Return (x, y) of the center of cell containing provided text 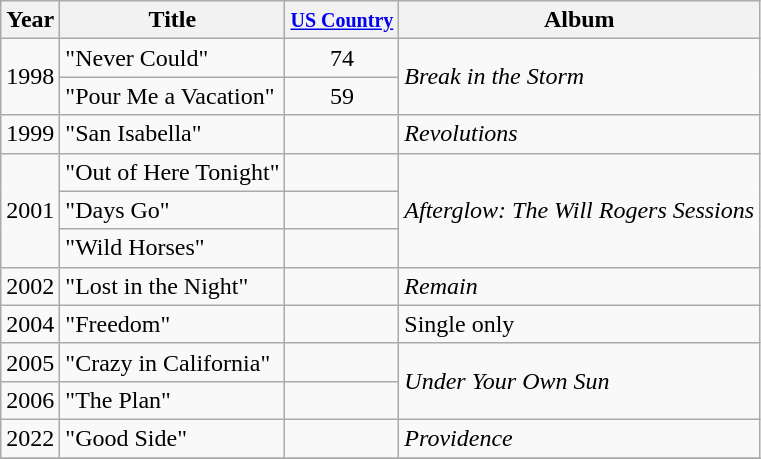
1998 (30, 77)
2022 (30, 438)
US Country (342, 20)
"Never Could" (172, 58)
Single only (580, 324)
2005 (30, 362)
Title (172, 20)
2001 (30, 210)
59 (342, 96)
"Freedom" (172, 324)
"The Plan" (172, 400)
Afterglow: The Will Rogers Sessions (580, 210)
Under Your Own Sun (580, 381)
Remain (580, 286)
74 (342, 58)
"Out of Here Tonight" (172, 172)
1999 (30, 134)
"Pour Me a Vacation" (172, 96)
2004 (30, 324)
2002 (30, 286)
Revolutions (580, 134)
Album (580, 20)
2006 (30, 400)
Break in the Storm (580, 77)
"Crazy in California" (172, 362)
Year (30, 20)
Providence (580, 438)
"Good Side" (172, 438)
"San Isabella" (172, 134)
"Lost in the Night" (172, 286)
"Days Go" (172, 210)
"Wild Horses" (172, 248)
